Find where the given text appears and provide that cell's center as (X, Y) coordinate. 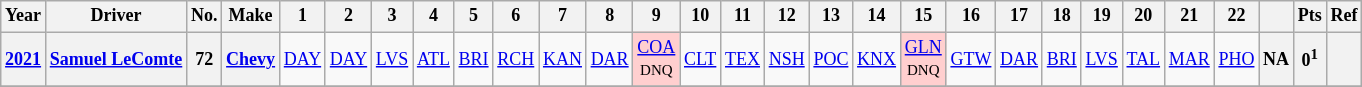
3 (392, 16)
GTW (971, 59)
72 (204, 59)
01 (1310, 59)
Chevy (251, 59)
14 (877, 16)
COADNQ (656, 59)
KNX (877, 59)
NA (1276, 59)
NSH (786, 59)
POC (831, 59)
MAR (1189, 59)
Samuel LeComte (116, 59)
12 (786, 16)
13 (831, 16)
GLNDNQ (923, 59)
16 (971, 16)
ATL (434, 59)
Pts (1310, 16)
1 (302, 16)
Year (24, 16)
No. (204, 16)
2021 (24, 59)
CLT (700, 59)
11 (743, 16)
19 (1102, 16)
18 (1062, 16)
7 (563, 16)
22 (1236, 16)
9 (656, 16)
KAN (563, 59)
10 (700, 16)
Driver (116, 16)
PHO (1236, 59)
21 (1189, 16)
20 (1143, 16)
15 (923, 16)
TAL (1143, 59)
17 (1020, 16)
4 (434, 16)
5 (474, 16)
6 (516, 16)
2 (348, 16)
TEX (743, 59)
Make (251, 16)
RCH (516, 59)
Ref (1344, 16)
8 (610, 16)
